Extract the (X, Y) coordinate from the center of the cell holding the provided text.  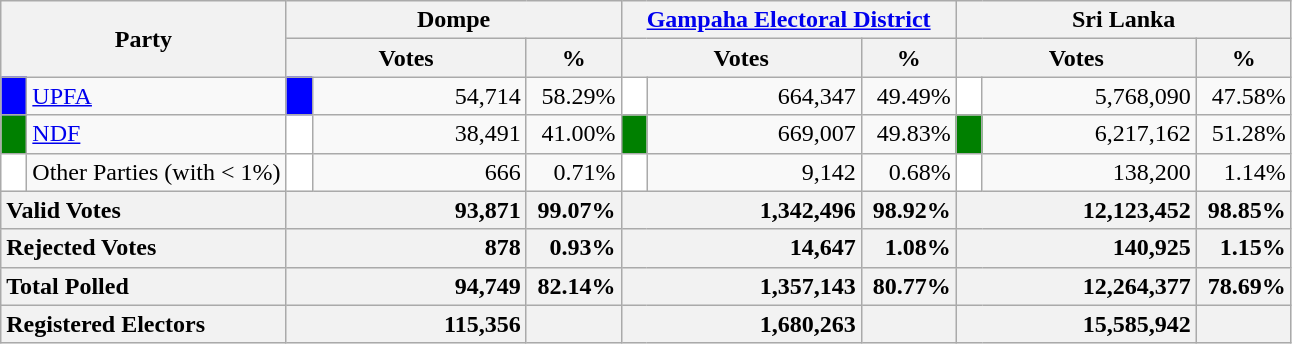
98.92% (908, 210)
38,491 (419, 134)
1.14% (1244, 172)
82.14% (574, 286)
1,680,263 (741, 324)
98.85% (1244, 210)
14,647 (741, 248)
NDF (156, 134)
15,585,942 (1076, 324)
54,714 (419, 96)
UPFA (156, 96)
47.58% (1244, 96)
664,347 (754, 96)
Other Parties (with < 1%) (156, 172)
9,142 (754, 172)
0.93% (574, 248)
80.77% (908, 286)
669,007 (754, 134)
94,749 (406, 286)
1,357,143 (741, 286)
138,200 (1089, 172)
666 (419, 172)
140,925 (1076, 248)
78.69% (1244, 286)
12,123,452 (1076, 210)
1.15% (1244, 248)
115,356 (406, 324)
58.29% (574, 96)
Rejected Votes (144, 248)
93,871 (406, 210)
49.49% (908, 96)
Valid Votes (144, 210)
Party (144, 39)
12,264,377 (1076, 286)
Sri Lanka (1124, 20)
41.00% (574, 134)
99.07% (574, 210)
0.68% (908, 172)
1.08% (908, 248)
878 (406, 248)
Dompe (454, 20)
51.28% (1244, 134)
0.71% (574, 172)
Total Polled (144, 286)
Gampaha Electoral District (788, 20)
6,217,162 (1089, 134)
Registered Electors (144, 324)
5,768,090 (1089, 96)
1,342,496 (741, 210)
49.83% (908, 134)
